Find where the given text appears and provide that cell's center as [X, Y] coordinate. 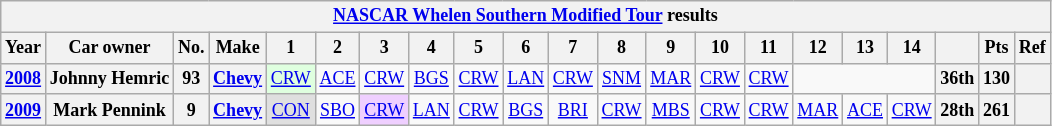
93 [192, 78]
11 [768, 48]
130 [997, 78]
No. [192, 48]
12 [818, 48]
NASCAR Whelen Southern Modified Tour results [526, 16]
14 [912, 48]
6 [526, 48]
BRI [574, 110]
5 [478, 48]
2008 [24, 78]
Mark Pennink [109, 110]
10 [720, 48]
Car owner [109, 48]
8 [622, 48]
2 [338, 48]
Ref [1032, 48]
MBS [671, 110]
CON [290, 110]
13 [866, 48]
1 [290, 48]
SBO [338, 110]
Pts [997, 48]
36th [958, 78]
Johnny Hemric [109, 78]
2009 [24, 110]
Year [24, 48]
28th [958, 110]
7 [574, 48]
4 [431, 48]
SNM [622, 78]
261 [997, 110]
Make [238, 48]
3 [384, 48]
